Pinpoint the cell where the given text exists, returning its [x, y] midpoint coordinate. 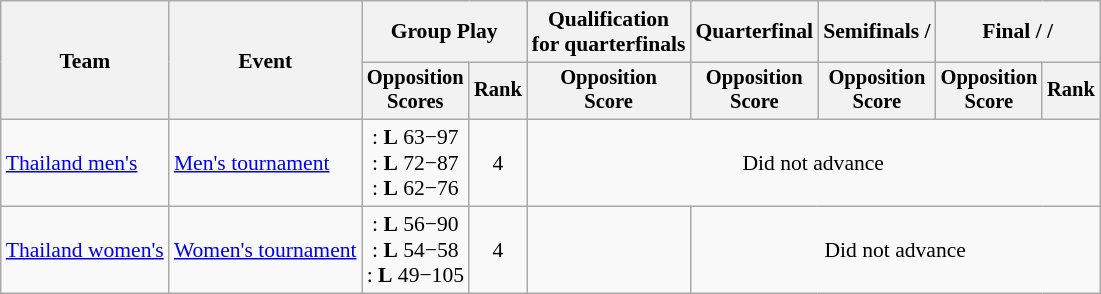
Semifinals / [876, 32]
Thailand men's [85, 164]
: L 56−90: L 54−58: L 49−105 [416, 250]
Thailand women's [85, 250]
Final / / [1018, 32]
Qualificationfor quarterfinals [609, 32]
Quarterfinal [754, 32]
Men's tournament [266, 164]
Event [266, 60]
: L 63−97: L 72−87: L 62−76 [416, 164]
Women's tournament [266, 250]
OppositionScores [416, 91]
Team [85, 60]
Group Play [444, 32]
